Find where the given text appears and provide that cell's center as (x, y) coordinate. 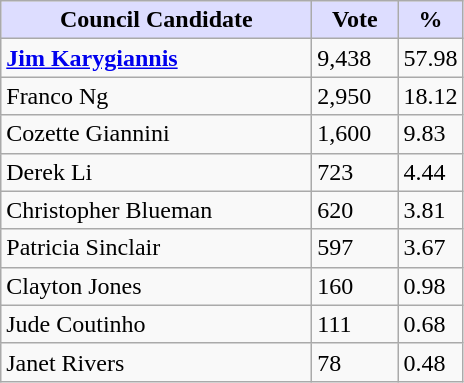
9,438 (355, 58)
4.44 (430, 172)
Jude Coutinho (156, 324)
723 (355, 172)
597 (355, 248)
0.48 (430, 362)
% (430, 20)
Christopher Blueman (156, 210)
Patricia Sinclair (156, 248)
1,600 (355, 134)
Council Candidate (156, 20)
2,950 (355, 96)
620 (355, 210)
0.68 (430, 324)
78 (355, 362)
Janet Rivers (156, 362)
57.98 (430, 58)
18.12 (430, 96)
9.83 (430, 134)
3.81 (430, 210)
111 (355, 324)
Franco Ng (156, 96)
3.67 (430, 248)
Jim Karygiannis (156, 58)
Derek Li (156, 172)
Vote (355, 20)
160 (355, 286)
Clayton Jones (156, 286)
Cozette Giannini (156, 134)
0.98 (430, 286)
